Detect which cell encompasses the target text, then output its [X, Y] center coordinate. 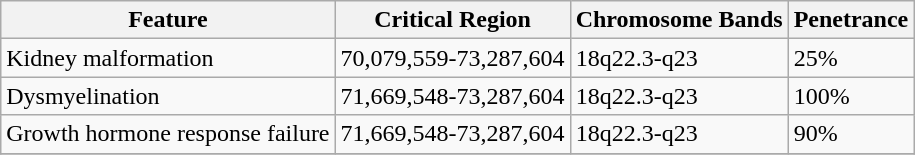
Dysmyelination [168, 96]
Penetrance [851, 20]
Chromosome Bands [679, 20]
70,079,559-73,287,604 [452, 58]
90% [851, 134]
Growth hormone response failure [168, 134]
100% [851, 96]
Kidney malformation [168, 58]
Critical Region [452, 20]
25% [851, 58]
Feature [168, 20]
